Return the [x, y] coordinate for the center point of the cell that contains the specified text.  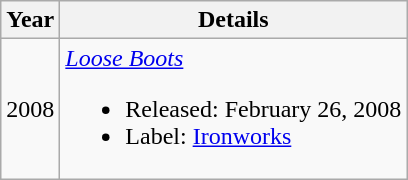
2008 [30, 109]
Loose BootsReleased: February 26, 2008Label: Ironworks [234, 109]
Year [30, 20]
Details [234, 20]
